Find where the given text appears and provide that cell's center as [X, Y] coordinate. 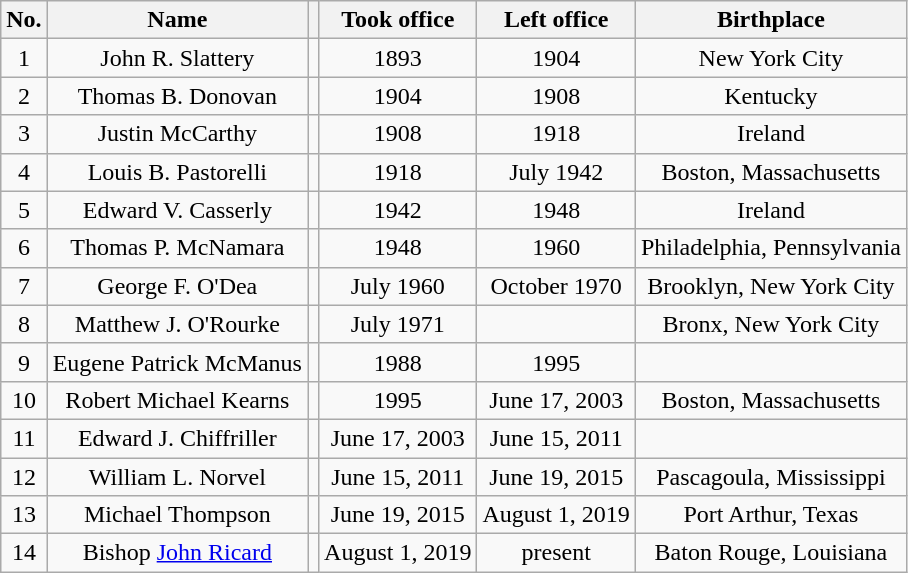
Port Arthur, Texas [770, 515]
1942 [398, 210]
New York City [770, 58]
8 [24, 324]
July 1960 [398, 286]
14 [24, 553]
Bishop John Ricard [177, 553]
Matthew J. O'Rourke [177, 324]
7 [24, 286]
Eugene Patrick McManus [177, 362]
John R. Slattery [177, 58]
Bronx, New York City [770, 324]
9 [24, 362]
present [556, 553]
Brooklyn, New York City [770, 286]
Baton Rouge, Louisiana [770, 553]
Kentucky [770, 96]
1 [24, 58]
July 1942 [556, 172]
Michael Thompson [177, 515]
4 [24, 172]
1893 [398, 58]
5 [24, 210]
Philadelphia, Pennsylvania [770, 248]
3 [24, 134]
12 [24, 477]
Thomas P. McNamara [177, 248]
Thomas B. Donovan [177, 96]
Robert Michael Kearns [177, 400]
George F. O'Dea [177, 286]
October 1970 [556, 286]
Edward J. Chiffriller [177, 438]
William L. Norvel [177, 477]
Louis B. Pastorelli [177, 172]
Edward V. Casserly [177, 210]
13 [24, 515]
6 [24, 248]
Left office [556, 20]
1988 [398, 362]
No. [24, 20]
Pascagoula, Mississippi [770, 477]
2 [24, 96]
11 [24, 438]
10 [24, 400]
Took office [398, 20]
Birthplace [770, 20]
1960 [556, 248]
Name [177, 20]
July 1971 [398, 324]
Justin McCarthy [177, 134]
